Return [X, Y] of the center of cell containing provided text 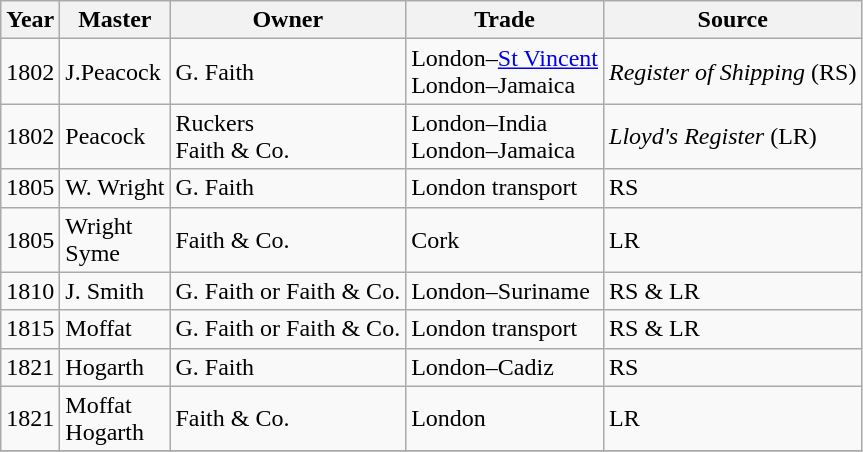
Master [115, 20]
Peacock [115, 136]
Year [30, 20]
1810 [30, 291]
W. Wright [115, 188]
RuckersFaith & Co. [288, 136]
Register of Shipping (RS) [733, 72]
Source [733, 20]
Lloyd's Register (LR) [733, 136]
London–St VincentLondon–Jamaica [505, 72]
J. Smith [115, 291]
Cork [505, 240]
London–IndiaLondon–Jamaica [505, 136]
London–Cadiz [505, 367]
Moffat [115, 329]
London–Suriname [505, 291]
Hogarth [115, 367]
MoffatHogarth [115, 418]
1815 [30, 329]
Owner [288, 20]
WrightSyme [115, 240]
Trade [505, 20]
J.Peacock [115, 72]
London [505, 418]
